Capture the cell that displays the provided text and extract its [x, y] central coordinate. 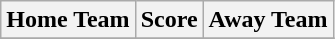
Home Team [68, 20]
Away Team [268, 20]
Score [169, 20]
